Identify which cell holds the provided text, then report its (X, Y) central coordinate. 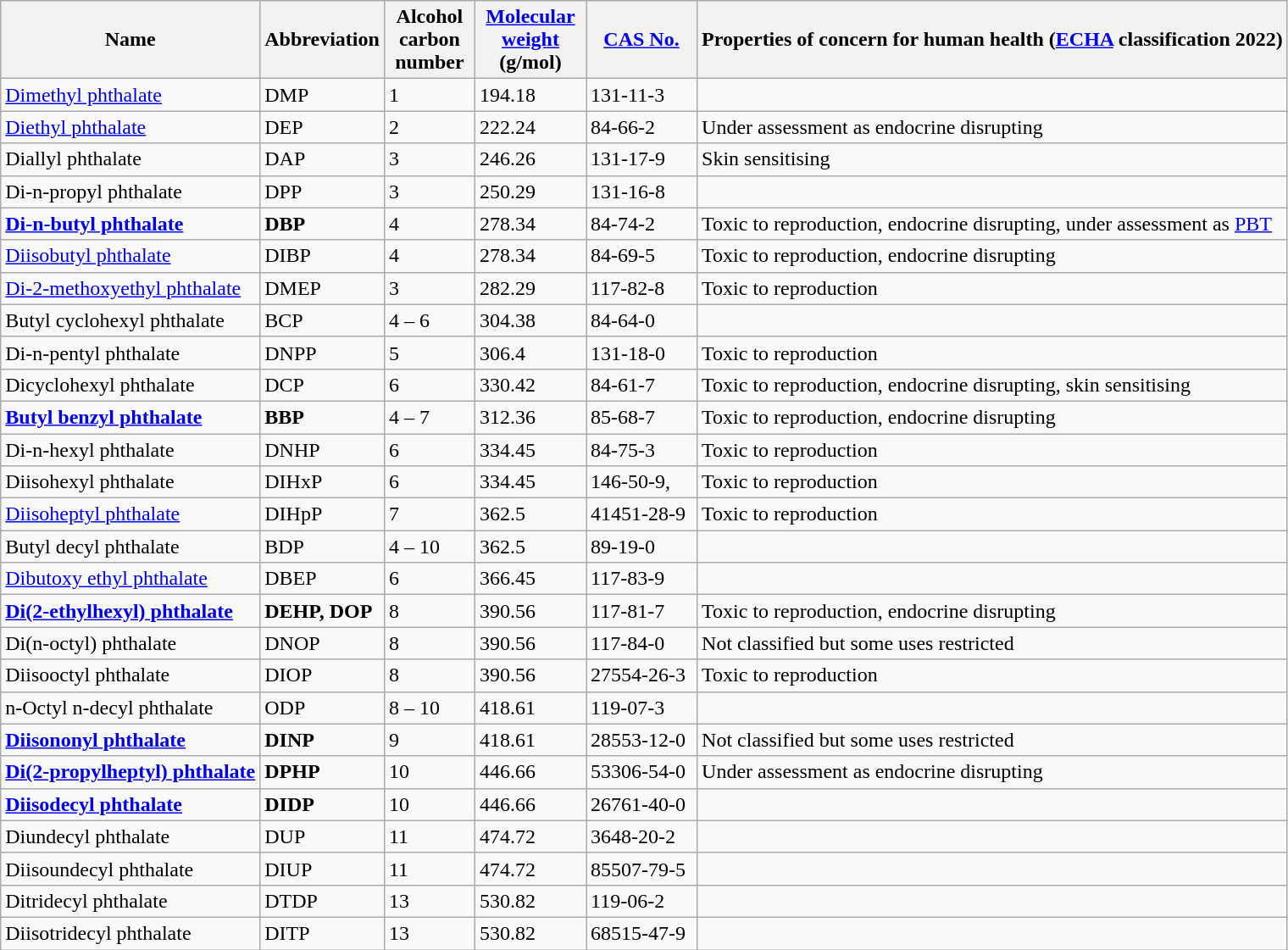
DIOP (322, 675)
Di-n-propyl phthalate (130, 192)
DPHP (322, 772)
27554-26-3 (642, 675)
304.38 (530, 320)
Abbreviation (322, 40)
ODP (322, 708)
Toxic to reproduction, endocrine disrupting, skin sensitising (993, 385)
306.4 (530, 353)
Dibutoxy ethyl phthalate (130, 579)
84-61-7 (642, 385)
DUP (322, 836)
Alcohol carbon number (429, 40)
4 – 6 (429, 320)
DPP (322, 192)
Molecular weight (g/mol) (530, 40)
Di(2-ethylhexyl) phthalate (130, 611)
330.42 (530, 385)
DIUP (322, 869)
1 (429, 95)
Diisodecyl phthalate (130, 804)
117-84-0 (642, 643)
Ditridecyl phthalate (130, 901)
2 (429, 127)
222.24 (530, 127)
Dimethyl phthalate (130, 95)
84-64-0 (642, 320)
Di(n-octyl) phthalate (130, 643)
DNHP (322, 450)
246.26 (530, 159)
Di-n-pentyl phthalate (130, 353)
DIHxP (322, 482)
Skin sensitising (993, 159)
DIBP (322, 256)
Di(2-propylheptyl) phthalate (130, 772)
4 – 7 (429, 417)
Name (130, 40)
Properties of concern for human health (ECHA classification 2022) (993, 40)
Diisononyl phthalate (130, 740)
131-17-9 (642, 159)
Diundecyl phthalate (130, 836)
312.36 (530, 417)
26761-40-0 (642, 804)
DIHpP (322, 514)
DAP (322, 159)
Butyl cyclohexyl phthalate (130, 320)
366.45 (530, 579)
DNPP (322, 353)
194.18 (530, 95)
119-07-3 (642, 708)
84-74-2 (642, 224)
BDP (322, 547)
Butyl decyl phthalate (130, 547)
7 (429, 514)
131-11-3 (642, 95)
4 – 10 (429, 547)
85507-79-5 (642, 869)
Diethyl phthalate (130, 127)
BBP (322, 417)
Diisobutyl phthalate (130, 256)
DBP (322, 224)
BCP (322, 320)
250.29 (530, 192)
Di-n-hexyl phthalate (130, 450)
Diallyl phthalate (130, 159)
84-66-2 (642, 127)
85-68-7 (642, 417)
41451-28-9 (642, 514)
DEHP, DOP (322, 611)
Di-2-methoxyethyl phthalate (130, 288)
DIDP (322, 804)
28553-12-0 (642, 740)
Diisotridecyl phthalate (130, 933)
282.29 (530, 288)
146-50-9, (642, 482)
131-18-0 (642, 353)
Dicyclohexyl phthalate (130, 385)
Diisooctyl phthalate (130, 675)
84-69-5 (642, 256)
Di-n-butyl phthalate (130, 224)
DITP (322, 933)
68515-47-9 (642, 933)
89-19-0 (642, 547)
53306-54-0 (642, 772)
DTDP (322, 901)
Diisoheptyl phthalate (130, 514)
131-16-8 (642, 192)
84-75-3 (642, 450)
DNOP (322, 643)
117-83-9 (642, 579)
n-Octyl n-decyl phthalate (130, 708)
Toxic to reproduction, endocrine disrupting, under assessment as PBT (993, 224)
DMP (322, 95)
DMEP (322, 288)
DINP (322, 740)
DCP (322, 385)
3648-20-2 (642, 836)
DEP (322, 127)
CAS No. (642, 40)
9 (429, 740)
Butyl benzyl phthalate (130, 417)
5 (429, 353)
Diisohexyl phthalate (130, 482)
117-81-7 (642, 611)
Diisoundecyl phthalate (130, 869)
DBEP (322, 579)
117-82-8 (642, 288)
119-06-2 (642, 901)
8 – 10 (429, 708)
